Return (X, Y) of the center of cell containing provided text 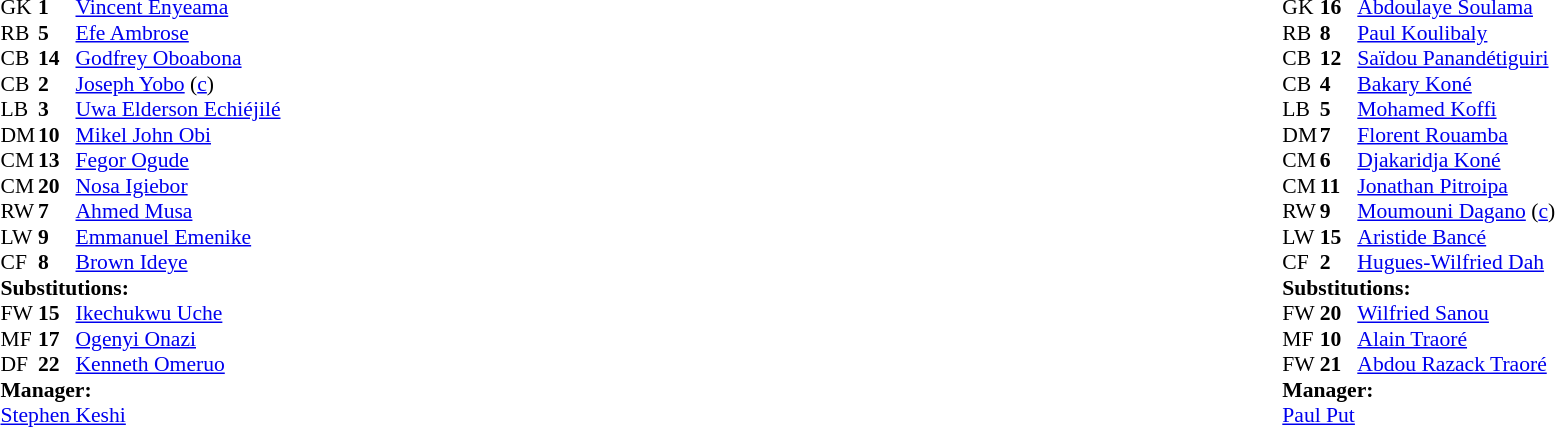
22 (57, 365)
Ogenyi Onazi (178, 339)
Mohamed Koffi (1456, 109)
Godfrey Oboabona (178, 59)
6 (1339, 161)
Nosa Igiebor (178, 186)
Kenneth Omeruo (178, 365)
Efe Ambrose (178, 33)
Abdou Razack Traoré (1456, 365)
3 (57, 109)
Fegor Ogude (178, 161)
4 (1339, 84)
Saïdou Panandétiguiri (1456, 59)
11 (1339, 186)
Mikel John Obi (178, 135)
Uwa Elderson Echiéjilé (178, 109)
Alain Traoré (1456, 339)
13 (57, 161)
Ahmed Musa (178, 211)
Wilfried Sanou (1456, 313)
21 (1339, 365)
Bakary Koné (1456, 84)
Jonathan Pitroipa (1456, 186)
Florent Rouamba (1456, 135)
Joseph Yobo (c) (178, 84)
12 (1339, 59)
Hugues-Wilfried Dah (1456, 263)
Ikechukwu Uche (178, 313)
Djakaridja Koné (1456, 161)
Moumouni Dagano (c) (1456, 211)
Brown Ideye (178, 263)
DF (19, 365)
Paul Koulibaly (1456, 33)
Aristide Bancé (1456, 237)
17 (57, 339)
Emmanuel Emenike (178, 237)
14 (57, 59)
